Detect which cell encompasses the target text, then output its [X, Y] center coordinate. 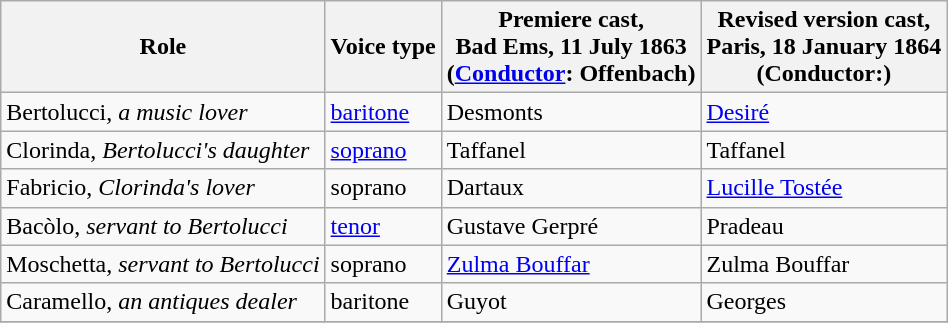
Pradeau [824, 226]
Bacòlo, servant to Bertolucci [163, 226]
Bertolucci, a music lover [163, 112]
Premiere cast, Bad Ems, 11 July 1863(Conductor: Offenbach) [571, 47]
tenor [383, 226]
Desmonts [571, 112]
Dartaux [571, 188]
Clorinda, Bertolucci's daughter [163, 150]
Desiré [824, 112]
Gustave Gerpré [571, 226]
Fabricio, Clorinda's lover [163, 188]
Lucille Tostée [824, 188]
Caramello, an antiques dealer [163, 302]
Moschetta, servant to Bertolucci [163, 264]
Role [163, 47]
Revised version cast, Paris, 18 January 1864(Conductor:) [824, 47]
Voice type [383, 47]
Georges [824, 302]
Guyot [571, 302]
